Search for the cell housing the specified text and yield its [x, y] center coordinate. 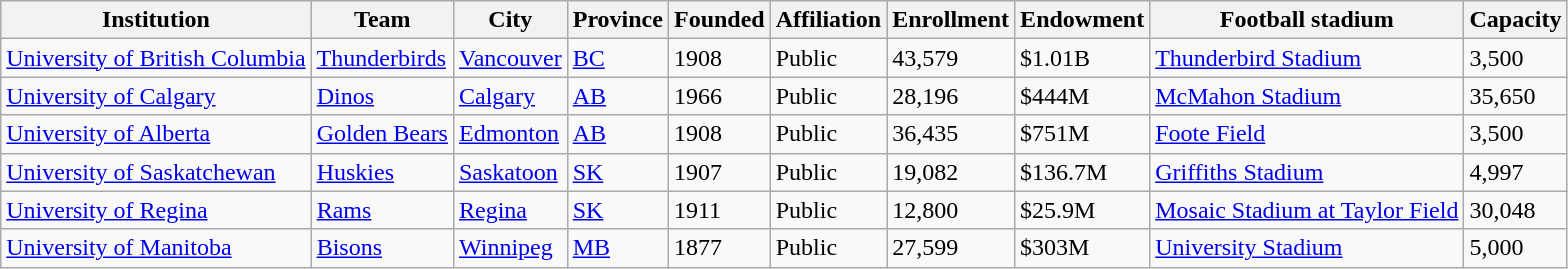
Bisons [382, 248]
Province [618, 20]
University of Alberta [156, 134]
Thunderbirds [382, 58]
Dinos [382, 96]
University of Regina [156, 210]
Endowment [1082, 20]
McMahon Stadium [1307, 96]
Calgary [510, 96]
University Stadium [1307, 248]
Winnipeg [510, 248]
Griffiths Stadium [1307, 172]
1911 [719, 210]
University of British Columbia [156, 58]
43,579 [951, 58]
Rams [382, 210]
19,082 [951, 172]
36,435 [951, 134]
1877 [719, 248]
Saskatoon [510, 172]
28,196 [951, 96]
Huskies [382, 172]
City [510, 20]
MB [618, 248]
Enrollment [951, 20]
1907 [719, 172]
Regina [510, 210]
12,800 [951, 210]
Founded [719, 20]
University of Calgary [156, 96]
Foote Field [1307, 134]
Affiliation [828, 20]
5,000 [1516, 248]
$1.01B [1082, 58]
Team [382, 20]
$303M [1082, 248]
Football stadium [1307, 20]
Golden Bears [382, 134]
Capacity [1516, 20]
Institution [156, 20]
30,048 [1516, 210]
$751M [1082, 134]
$136.7M [1082, 172]
University of Manitoba [156, 248]
1966 [719, 96]
4,997 [1516, 172]
Mosaic Stadium at Taylor Field [1307, 210]
35,650 [1516, 96]
$25.9M [1082, 210]
Thunderbird Stadium [1307, 58]
BC [618, 58]
27,599 [951, 248]
$444M [1082, 96]
Edmonton [510, 134]
University of Saskatchewan [156, 172]
Vancouver [510, 58]
